Identify which cell holds the provided text, then report its [X, Y] central coordinate. 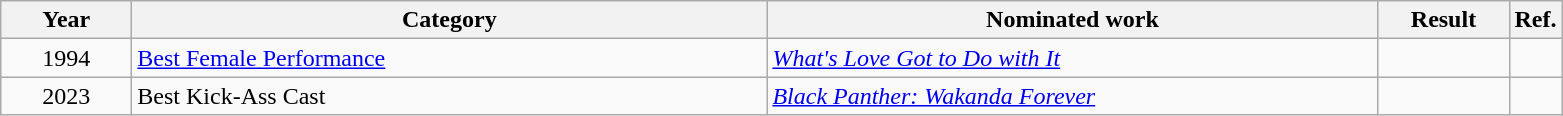
Category [450, 20]
Result [1444, 20]
Black Panther: Wakanda Forever [1072, 96]
2023 [66, 96]
Ref. [1536, 20]
Best Kick-Ass Cast [450, 96]
What's Love Got to Do with It [1072, 58]
Best Female Performance [450, 58]
Year [66, 20]
Nominated work [1072, 20]
1994 [66, 58]
